Identify which cell holds the provided text, then report its [X, Y] central coordinate. 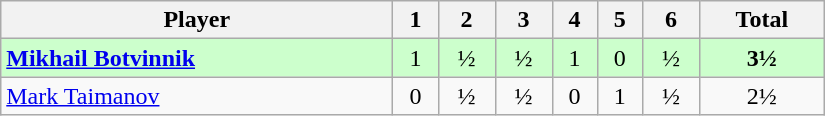
Player [197, 20]
Mark Taimanov [197, 96]
Total [762, 20]
3½ [762, 58]
2½ [762, 96]
5 [620, 20]
2 [466, 20]
Mikhail Botvinnik [197, 58]
3 [524, 20]
4 [574, 20]
6 [670, 20]
